Pinpoint the cell where the given text exists, returning its (x, y) midpoint coordinate. 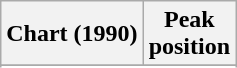
Peakposition (189, 34)
Chart (1990) (72, 34)
